Find where the given text appears and provide that cell's center as [x, y] coordinate. 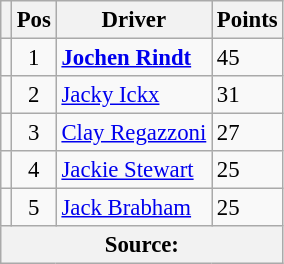
Jochen Rindt [134, 58]
3 [34, 133]
Driver [134, 20]
Clay Regazzoni [134, 133]
Jack Brabham [134, 208]
Source: [142, 245]
Jackie Stewart [134, 170]
31 [248, 95]
45 [248, 58]
27 [248, 133]
2 [34, 95]
1 [34, 58]
Pos [34, 20]
Jacky Ickx [134, 95]
4 [34, 170]
Points [248, 20]
5 [34, 208]
